Locate the cell with the specified text and output its (X, Y) center coordinate. 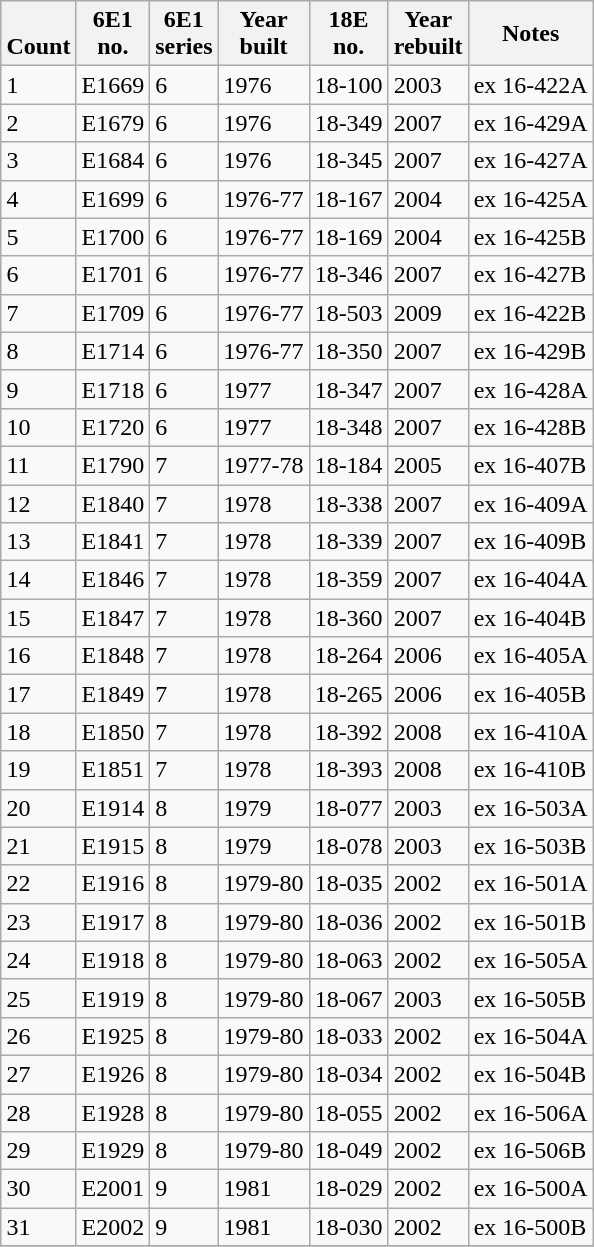
30 (38, 1189)
ex 16-428A (530, 389)
ex 16-404A (530, 580)
18-345 (348, 161)
12 (38, 503)
ex 16-404B (530, 618)
1 (38, 85)
E1918 (113, 960)
29 (38, 1151)
Count (38, 34)
E1790 (113, 465)
E1847 (113, 618)
18-077 (348, 808)
E1850 (113, 732)
28 (38, 1113)
18-349 (348, 123)
18-030 (348, 1227)
18-360 (348, 618)
18-029 (348, 1189)
18 (38, 732)
E1916 (113, 884)
4 (38, 199)
ex 16-428B (530, 427)
3 (38, 161)
ex 16-500B (530, 1227)
18-392 (348, 732)
ex 16-422A (530, 85)
18-063 (348, 960)
6E1series (184, 34)
2 (38, 123)
E1849 (113, 694)
10 (38, 427)
ex 16-506B (530, 1151)
18-078 (348, 846)
18-034 (348, 1074)
ex 16-503A (530, 808)
E1851 (113, 770)
ex 16-407B (530, 465)
ex 16-505A (530, 960)
E1846 (113, 580)
18-359 (348, 580)
18-033 (348, 1036)
14 (38, 580)
13 (38, 542)
18-100 (348, 85)
1977-78 (264, 465)
18-348 (348, 427)
2005 (428, 465)
18-339 (348, 542)
19 (38, 770)
20 (38, 808)
18-265 (348, 694)
ex 16-504B (530, 1074)
21 (38, 846)
E1848 (113, 656)
15 (38, 618)
2009 (428, 313)
27 (38, 1074)
26 (38, 1036)
18-055 (348, 1113)
22 (38, 884)
18-184 (348, 465)
18-067 (348, 998)
E1699 (113, 199)
ex 16-429A (530, 123)
ex 16-425A (530, 199)
ex 16-427B (530, 275)
E1915 (113, 846)
ex 16-501B (530, 922)
ex 16-409A (530, 503)
18-167 (348, 199)
ex 16-429B (530, 351)
17 (38, 694)
E1714 (113, 351)
18-338 (348, 503)
Yearrebuilt (428, 34)
25 (38, 998)
E1929 (113, 1151)
ex 16-405A (530, 656)
E1925 (113, 1036)
ex 16-410A (530, 732)
E1679 (113, 123)
ex 16-503B (530, 846)
23 (38, 922)
ex 16-504A (530, 1036)
ex 16-500A (530, 1189)
18-049 (348, 1151)
E1928 (113, 1113)
18-350 (348, 351)
6E1no. (113, 34)
ex 16-427A (530, 161)
18-347 (348, 389)
Yearbuilt (264, 34)
E1701 (113, 275)
E1841 (113, 542)
E1709 (113, 313)
18-036 (348, 922)
18Eno. (348, 34)
E1919 (113, 998)
E2001 (113, 1189)
16 (38, 656)
18-503 (348, 313)
18-393 (348, 770)
18-346 (348, 275)
E1917 (113, 922)
E1669 (113, 85)
ex 16-409B (530, 542)
E2002 (113, 1227)
31 (38, 1227)
E1684 (113, 161)
ex 16-501A (530, 884)
18-264 (348, 656)
18-035 (348, 884)
E1926 (113, 1074)
ex 16-410B (530, 770)
E1840 (113, 503)
E1700 (113, 237)
24 (38, 960)
E1720 (113, 427)
Notes (530, 34)
18-169 (348, 237)
ex 16-405B (530, 694)
E1718 (113, 389)
ex 16-506A (530, 1113)
ex 16-422B (530, 313)
11 (38, 465)
ex 16-425B (530, 237)
ex 16-505B (530, 998)
E1914 (113, 808)
5 (38, 237)
